Capture the cell that displays the provided text and extract its (X, Y) central coordinate. 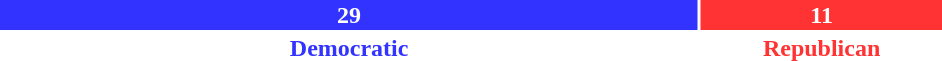
11 (822, 15)
29 (349, 15)
